Identify which cell holds the provided text, then report its (X, Y) central coordinate. 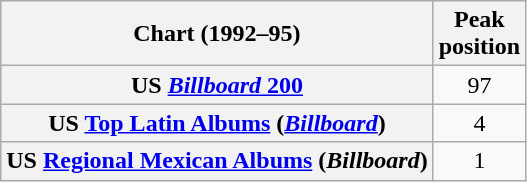
1 (479, 161)
4 (479, 123)
Chart (1992–95) (217, 34)
US Billboard 200 (217, 85)
Peakposition (479, 34)
US Top Latin Albums (Billboard) (217, 123)
97 (479, 85)
US Regional Mexican Albums (Billboard) (217, 161)
